From the cell containing the given text, extract its center point as [x, y] coordinate. 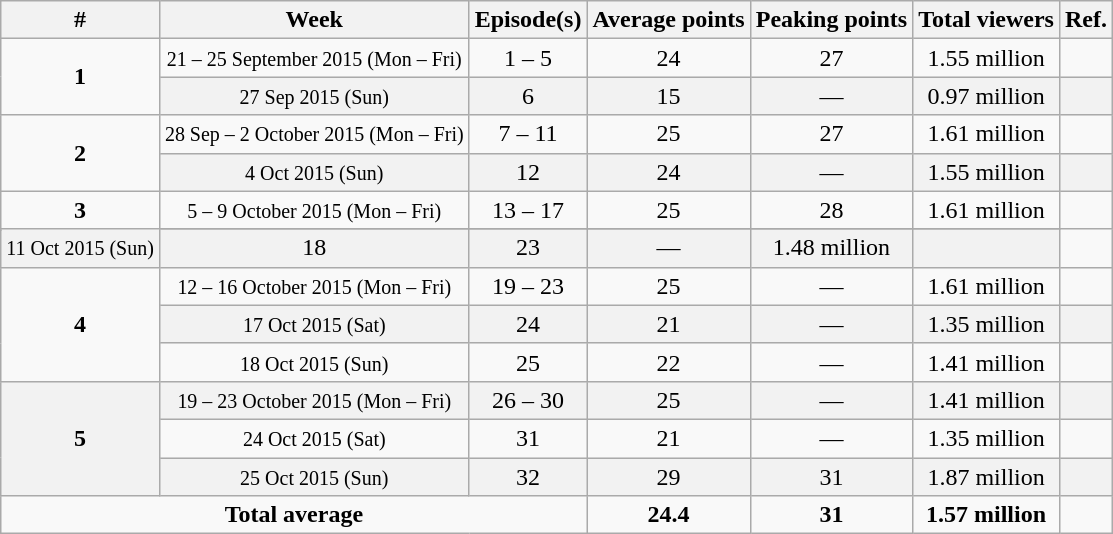
24 Oct 2015 (Sat) [314, 438]
Week [314, 20]
15 [668, 96]
27 Sep 2015 (Sun) [314, 96]
29 [668, 477]
23 [528, 248]
Average points [668, 20]
1 – 5 [528, 58]
24.4 [668, 515]
28 [831, 210]
28 Sep – 2 October 2015 (Mon – Fri) [314, 134]
Episode(s) [528, 20]
1.48 million [831, 248]
Total viewers [986, 20]
1 [80, 77]
3 [80, 210]
Total average [294, 515]
4 Oct 2015 (Sun) [314, 172]
1.87 million [986, 477]
21 – 25 September 2015 (Mon – Fri) [314, 58]
13 – 17 [528, 210]
2 [80, 153]
17 Oct 2015 (Sat) [314, 324]
19 – 23 [528, 286]
18 [314, 248]
5 – 9 October 2015 (Mon – Fri) [314, 210]
12 [528, 172]
1.57 million [986, 515]
12 – 16 October 2015 (Mon – Fri) [314, 286]
6 [528, 96]
4 [80, 324]
5 [80, 438]
25 Oct 2015 (Sun) [314, 477]
0.97 million [986, 96]
11 Oct 2015 (Sun) [80, 248]
Ref. [1086, 20]
22 [668, 362]
# [80, 20]
32 [528, 477]
Peaking points [831, 20]
7 – 11 [528, 134]
19 – 23 October 2015 (Mon – Fri) [314, 400]
26 – 30 [528, 400]
18 Oct 2015 (Sun) [314, 362]
